Determine the (x, y) coordinate at the center of the cell enclosing the given text.  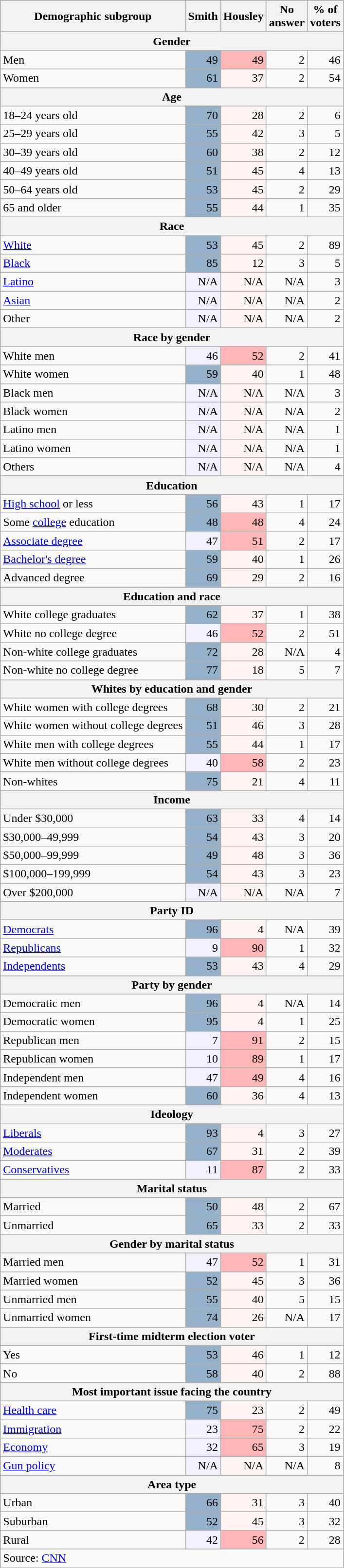
Immigration (93, 1429)
Source: CNN (172, 1558)
Latino men (93, 430)
Noanswer (287, 17)
White women without college degrees (93, 726)
Men (93, 60)
High school or less (93, 504)
Ideology (172, 1114)
63 (203, 818)
Non-white college graduates (93, 652)
Yes (93, 1355)
Demographic subgroup (93, 17)
22 (326, 1429)
24 (326, 522)
65 and older (93, 208)
Republican women (93, 1059)
69 (203, 578)
Gun policy (93, 1466)
% ofvoters (326, 17)
30–39 years old (93, 152)
White women (93, 374)
8 (326, 1466)
White men without college degrees (93, 763)
Unmarried (93, 1225)
Smith (203, 17)
No (93, 1373)
66 (203, 1503)
Non-white no college degree (93, 670)
Some college education (93, 522)
Area type (172, 1484)
77 (203, 670)
30 (243, 707)
Under $30,000 (93, 818)
Moderates (93, 1151)
Democrats (93, 929)
Gender (172, 41)
First-time midterm election voter (172, 1336)
40–49 years old (93, 171)
Married men (93, 1262)
Married (93, 1207)
Party by gender (172, 985)
Democratic women (93, 1022)
25–29 years old (93, 134)
85 (203, 263)
Urban (93, 1503)
Housley (243, 17)
Unmarried men (93, 1299)
Republicans (93, 948)
Most important issue facing the country (172, 1392)
Independents (93, 966)
Liberals (93, 1133)
Race by gender (172, 337)
Health care (93, 1410)
93 (203, 1133)
White men (93, 356)
18 (243, 670)
Women (93, 78)
White no college degree (93, 633)
Latino (93, 282)
Other (93, 319)
Gender by marital status (172, 1244)
Democratic men (93, 1003)
White college graduates (93, 615)
87 (243, 1170)
Conservatives (93, 1170)
Party ID (172, 911)
Latino women (93, 448)
Income (172, 800)
70 (203, 115)
62 (203, 615)
9 (203, 948)
72 (203, 652)
10 (203, 1059)
25 (326, 1022)
Non-whites (93, 781)
27 (326, 1133)
Others (93, 467)
Independent women (93, 1096)
$30,000–49,999 (93, 836)
20 (326, 836)
Marital status (172, 1188)
6 (326, 115)
White women with college degrees (93, 707)
Race (172, 226)
Over $200,000 (93, 892)
61 (203, 78)
$100,000–199,999 (93, 874)
50–64 years old (93, 189)
41 (326, 356)
Whites by education and gender (172, 689)
Bachelor's degree (93, 559)
Married women (93, 1281)
Education and race (172, 596)
Advanced degree (93, 578)
Suburban (93, 1521)
Independent men (93, 1077)
Black men (93, 393)
$50,000–99,999 (93, 855)
Black (93, 263)
74 (203, 1318)
Unmarried women (93, 1318)
Associate degree (93, 541)
Education (172, 485)
Age (172, 97)
Asian (93, 300)
88 (326, 1373)
91 (243, 1040)
19 (326, 1447)
90 (243, 948)
95 (203, 1022)
50 (203, 1207)
Economy (93, 1447)
White (93, 244)
Rural (93, 1540)
Black women (93, 411)
68 (203, 707)
35 (326, 208)
Republican men (93, 1040)
White men with college degrees (93, 744)
18–24 years old (93, 115)
